Identify which cell holds the provided text, then report its (X, Y) central coordinate. 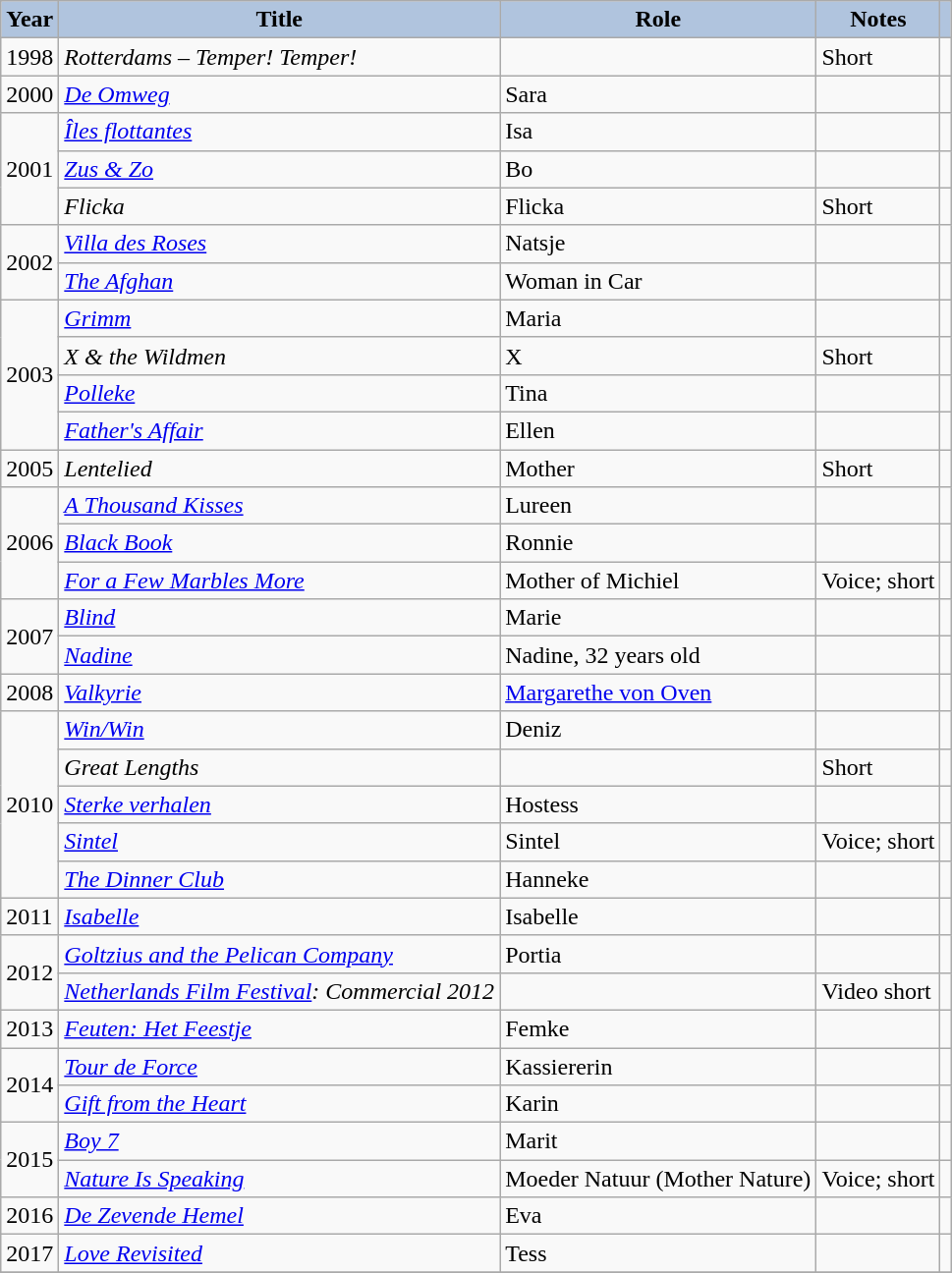
Mother (658, 469)
2002 (29, 262)
The Afghan (279, 281)
2017 (29, 1253)
Karin (658, 1104)
Lentelied (279, 469)
Nadine (279, 655)
Love Revisited (279, 1253)
Îles flottantes (279, 132)
De Omweg (279, 94)
Bo (658, 169)
Margarethe von Oven (658, 692)
Ellen (658, 430)
Goltzius and the Pelican Company (279, 954)
Nadine, 32 years old (658, 655)
Blind (279, 618)
Win/Win (279, 730)
Woman in Car (658, 281)
Video short (878, 991)
2014 (29, 1084)
For a Few Marbles More (279, 581)
Portia (658, 954)
2012 (29, 972)
Marie (658, 618)
The Dinner Club (279, 879)
2015 (29, 1160)
Hostess (658, 804)
2003 (29, 374)
Eva (658, 1216)
Polleke (279, 393)
Rotterdams – Temper! Temper! (279, 57)
Valkyrie (279, 692)
De Zevende Hemel (279, 1216)
Black Book (279, 543)
Deniz (658, 730)
Sterke verhalen (279, 804)
Zus & Zo (279, 169)
Year (29, 20)
Tess (658, 1253)
Mother of Michiel (658, 581)
Great Lengths (279, 767)
1998 (29, 57)
Netherlands Film Festival: Commercial 2012 (279, 991)
X & the Wildmen (279, 356)
Father's Affair (279, 430)
Role (658, 20)
Isa (658, 132)
2016 (29, 1216)
Notes (878, 20)
2007 (29, 636)
A Thousand Kisses (279, 506)
Ronnie (658, 543)
Grimm (279, 318)
Villa des Roses (279, 244)
Boy 7 (279, 1141)
Moeder Natuur (Mother Nature) (658, 1179)
2001 (29, 169)
Hanneke (658, 879)
Tina (658, 393)
2013 (29, 1028)
2010 (29, 804)
Natsje (658, 244)
Maria (658, 318)
Lureen (658, 506)
Kassiererin (658, 1066)
Gift from the Heart (279, 1104)
Sara (658, 94)
2008 (29, 692)
2011 (29, 916)
2005 (29, 469)
2000 (29, 94)
Marit (658, 1141)
Feuten: Het Feestje (279, 1028)
Tour de Force (279, 1066)
Femke (658, 1028)
Title (279, 20)
2006 (29, 543)
Nature Is Speaking (279, 1179)
X (658, 356)
